Locate the cell with the specified text and output its [X, Y] center coordinate. 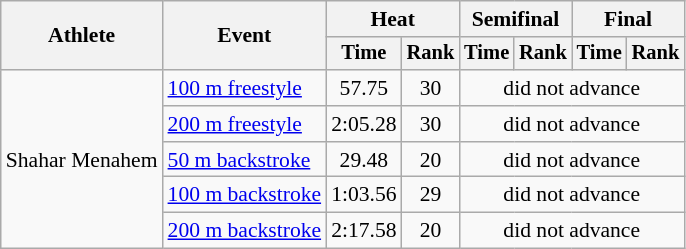
57.75 [364, 88]
Shahar Menahem [82, 159]
100 m freestyle [245, 88]
200 m backstroke [245, 231]
Heat [392, 19]
2:17.58 [364, 231]
Event [245, 36]
2:05.28 [364, 124]
1:03.56 [364, 195]
100 m backstroke [245, 195]
29 [431, 195]
50 m backstroke [245, 160]
Final [628, 19]
Semifinal [515, 19]
200 m freestyle [245, 124]
29.48 [364, 160]
Athlete [82, 36]
